Return the (X, Y) coordinate for the center point of the cell that contains the specified text.  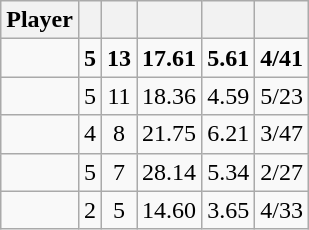
18.36 (170, 96)
5.34 (228, 172)
21.75 (170, 134)
6.21 (228, 134)
Player (40, 20)
4 (90, 134)
3/47 (282, 134)
5/23 (282, 96)
4.59 (228, 96)
4/33 (282, 210)
4/41 (282, 58)
3.65 (228, 210)
28.14 (170, 172)
17.61 (170, 58)
5.61 (228, 58)
14.60 (170, 210)
8 (120, 134)
11 (120, 96)
2/27 (282, 172)
13 (120, 58)
7 (120, 172)
2 (90, 210)
